Detect which cell encompasses the target text, then output its (x, y) center coordinate. 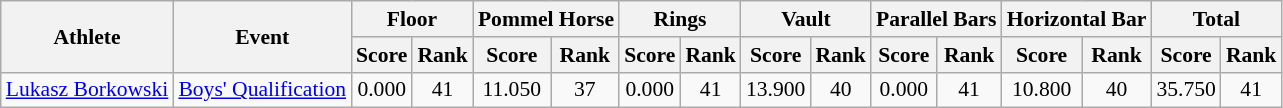
Lukasz Borkowski (88, 90)
Athlete (88, 36)
Vault (806, 19)
Floor (412, 19)
Total (1216, 19)
Boys' Qualification (262, 90)
Rings (680, 19)
10.800 (1042, 90)
Parallel Bars (936, 19)
Horizontal Bar (1077, 19)
Pommel Horse (546, 19)
13.900 (776, 90)
35.750 (1186, 90)
37 (586, 90)
11.050 (512, 90)
Event (262, 36)
